Detect which cell encompasses the target text, then output its (X, Y) center coordinate. 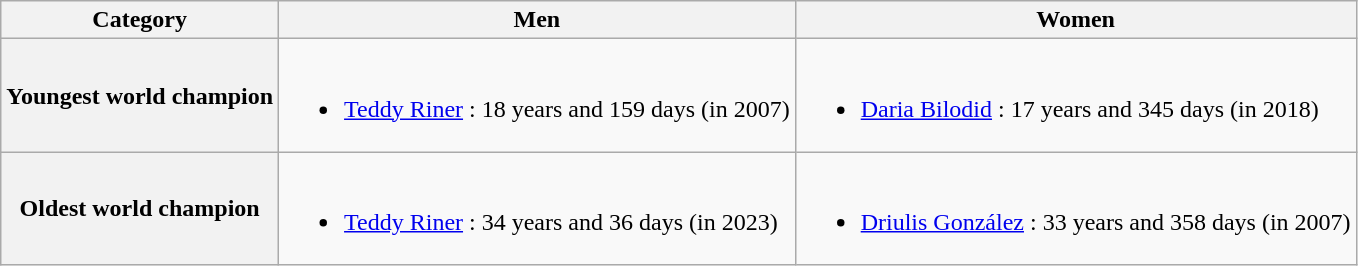
Teddy Riner : 18 years and 159 days (in 2007) (538, 96)
Driulis González : 33 years and 358 days (in 2007) (1076, 208)
Category (140, 20)
Daria Bilodid : 17 years and 345 days (in 2018) (1076, 96)
Women (1076, 20)
Teddy Riner : 34 years and 36 days (in 2023) (538, 208)
Youngest world champion (140, 96)
Men (538, 20)
Oldest world champion (140, 208)
